Provide the [x, y] coordinate of the cell's center where the given text is located.  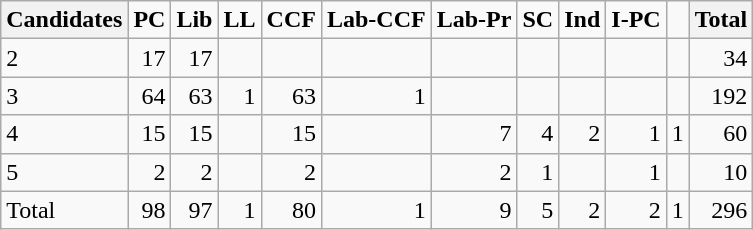
9 [474, 210]
LL [240, 20]
CCF [291, 20]
98 [150, 210]
64 [150, 96]
97 [194, 210]
PC [150, 20]
10 [721, 172]
Lib [194, 20]
34 [721, 58]
Lab-CCF [376, 20]
192 [721, 96]
7 [474, 134]
80 [291, 210]
SC [538, 20]
60 [721, 134]
Lab-Pr [474, 20]
3 [64, 96]
Candidates [64, 20]
Ind [582, 20]
296 [721, 210]
I-PC [636, 20]
